Identify which cell holds the provided text, then report its [X, Y] central coordinate. 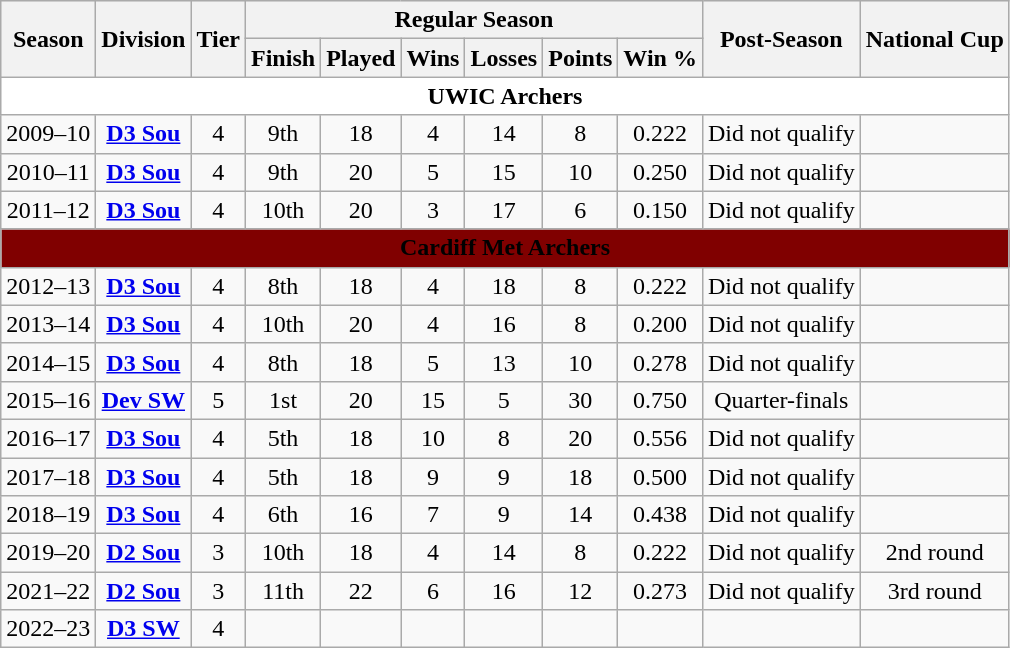
0.278 [660, 362]
2016–17 [48, 438]
0.500 [660, 477]
2015–16 [48, 400]
0.200 [660, 324]
Division [144, 39]
2021–22 [48, 591]
2nd round [934, 553]
22 [361, 591]
0.150 [660, 210]
0.273 [660, 591]
Season [48, 39]
Quarter-finals [781, 400]
2014–15 [48, 362]
3rd round [934, 591]
Cardiff Met Archers [506, 248]
2019–20 [48, 553]
Post-Season [781, 39]
2009–10 [48, 134]
6th [284, 515]
Dev SW [144, 400]
0.556 [660, 438]
Win % [660, 58]
7 [433, 515]
0.438 [660, 515]
UWIC Archers [506, 96]
2018–19 [48, 515]
Finish [284, 58]
2012–13 [48, 286]
1st [284, 400]
17 [504, 210]
2017–18 [48, 477]
11th [284, 591]
D3 SW [144, 629]
National Cup [934, 39]
2013–14 [48, 324]
Losses [504, 58]
2010–11 [48, 172]
12 [580, 591]
0.250 [660, 172]
Played [361, 58]
30 [580, 400]
Wins [433, 58]
2022–23 [48, 629]
Regular Season [474, 20]
0.750 [660, 400]
Tier [218, 39]
13 [504, 362]
Points [580, 58]
2011–12 [48, 210]
